From the cell containing the given text, extract its center point as [x, y] coordinate. 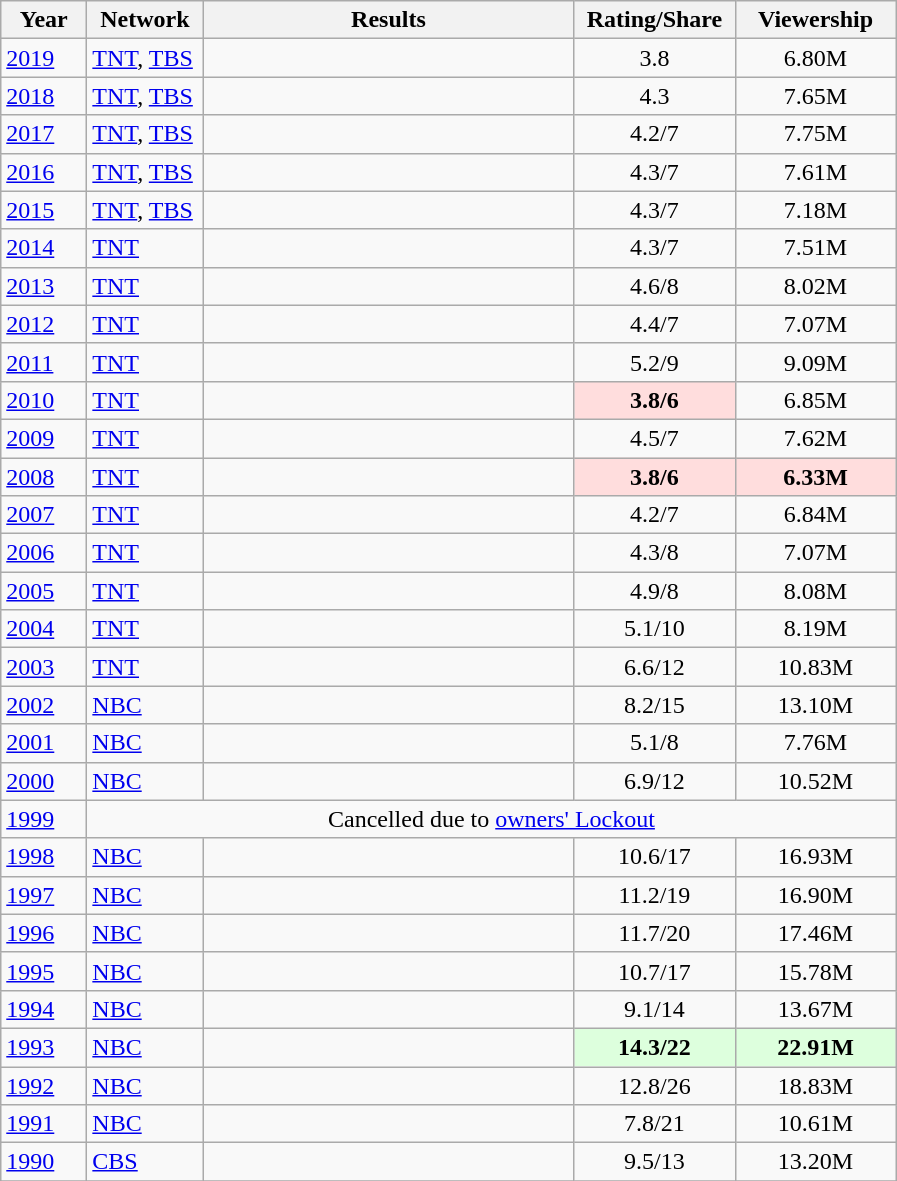
15.78M [816, 971]
17.46M [816, 933]
2010 [44, 400]
11.7/20 [654, 933]
14.3/22 [654, 1047]
8.19M [816, 629]
Year [44, 20]
6.85M [816, 400]
13.20M [816, 1162]
6.6/12 [654, 667]
1991 [44, 1124]
16.90M [816, 895]
8.2/15 [654, 705]
1994 [44, 1009]
1998 [44, 857]
4.3 [654, 96]
2016 [44, 172]
13.67M [816, 1009]
4.6/8 [654, 286]
10.52M [816, 781]
4.5/7 [654, 438]
10.61M [816, 1124]
2019 [44, 58]
1992 [44, 1085]
2018 [44, 96]
Cancelled due to owners' Lockout [492, 819]
1995 [44, 971]
7.51M [816, 248]
9.1/14 [654, 1009]
1997 [44, 895]
3.8 [654, 58]
10.6/17 [654, 857]
10.83M [816, 667]
1990 [44, 1162]
2013 [44, 286]
1993 [44, 1047]
2012 [44, 324]
2004 [44, 629]
2007 [44, 515]
7.65M [816, 96]
16.93M [816, 857]
9.5/13 [654, 1162]
2014 [44, 248]
1999 [44, 819]
7.75M [816, 134]
7.61M [816, 172]
10.7/17 [654, 971]
8.02M [816, 286]
6.33M [816, 477]
8.08M [816, 591]
Results [388, 20]
2000 [44, 781]
5.2/9 [654, 362]
7.62M [816, 438]
CBS [145, 1162]
2003 [44, 667]
2017 [44, 134]
2015 [44, 210]
13.10M [816, 705]
2002 [44, 705]
2005 [44, 591]
5.1/8 [654, 743]
Rating/Share [654, 20]
4.4/7 [654, 324]
4.3/8 [654, 553]
6.80M [816, 58]
7.76M [816, 743]
22.91M [816, 1047]
2008 [44, 477]
9.09M [816, 362]
Viewership [816, 20]
6.9/12 [654, 781]
7.18M [816, 210]
18.83M [816, 1085]
2011 [44, 362]
Network [145, 20]
2006 [44, 553]
1996 [44, 933]
4.9/8 [654, 591]
12.8/26 [654, 1085]
5.1/10 [654, 629]
11.2/19 [654, 895]
6.84M [816, 515]
2001 [44, 743]
2009 [44, 438]
7.8/21 [654, 1124]
